Scan for the cell matching the given text and deliver its [x, y] coordinate at center. 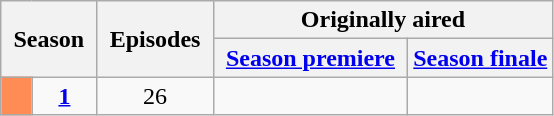
Season premiere [310, 58]
Season finale [480, 58]
1 [64, 96]
Episodes [155, 39]
26 [155, 96]
Originally aired [383, 20]
Season [49, 39]
